Return (x, y) of the center of cell containing provided text 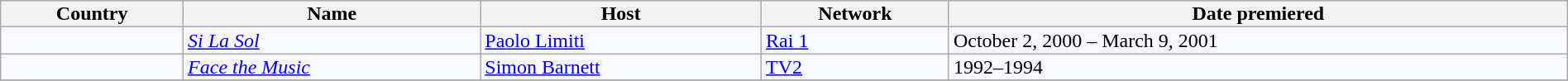
TV2 (855, 67)
Paolo Limiti (621, 40)
Country (93, 14)
Date premiered (1258, 14)
Si La Sol (332, 40)
Simon Barnett (621, 67)
Name (332, 14)
1992–1994 (1258, 67)
October 2, 2000 – March 9, 2001 (1258, 40)
Rai 1 (855, 40)
Network (855, 14)
Host (621, 14)
Face the Music (332, 67)
